Locate the cell with the specified text and output its [X, Y] center coordinate. 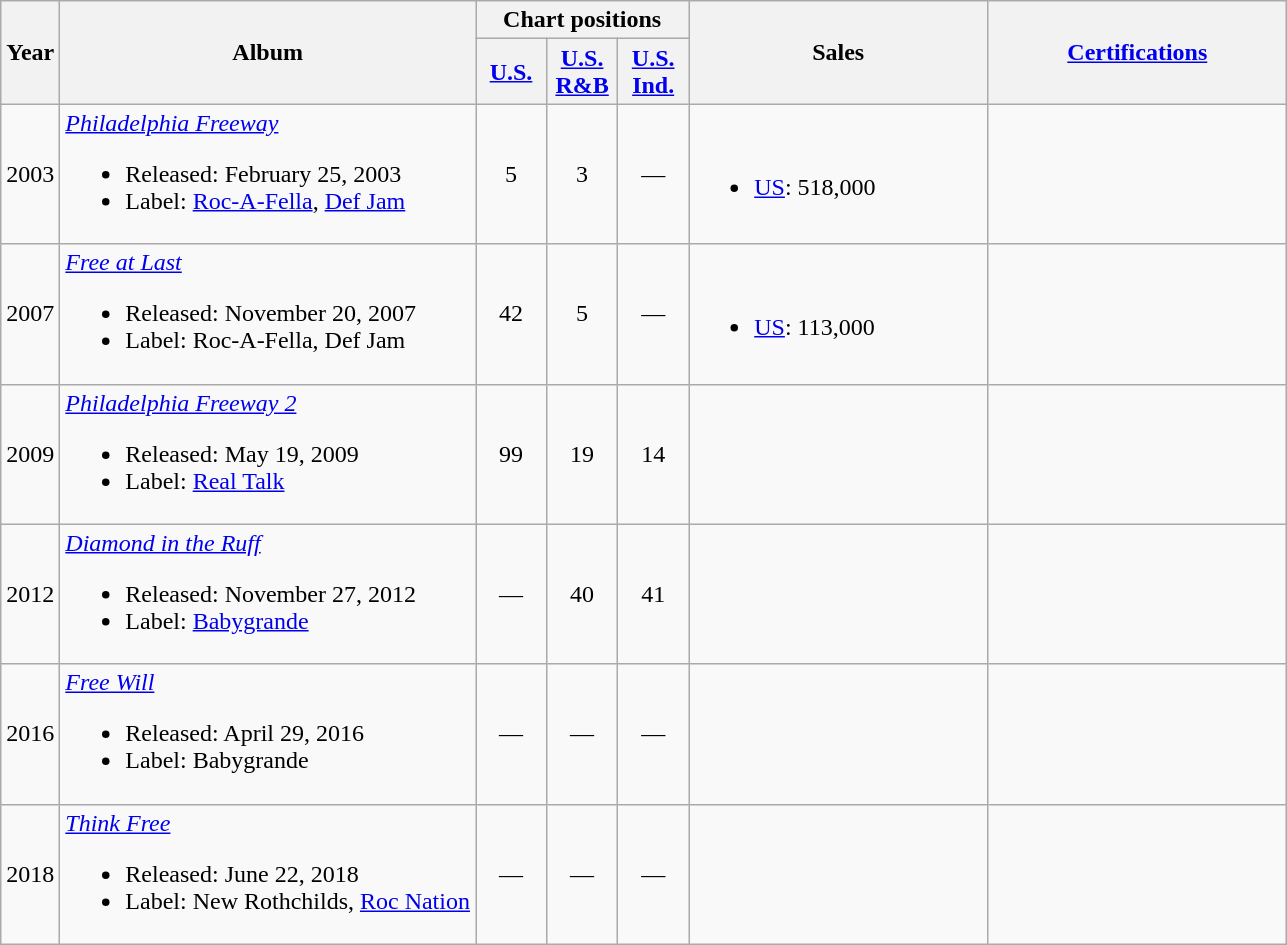
U.S. Ind. [654, 72]
Year [30, 52]
Sales [838, 52]
40 [582, 594]
Think FreeReleased: June 22, 2018Label: New Rothchilds, Roc Nation [268, 874]
Certifications [1138, 52]
U.S. [512, 72]
2009 [30, 454]
41 [654, 594]
Philadelphia FreewayReleased: February 25, 2003Label: Roc-A-Fella, Def Jam [268, 174]
U.S. R&B [582, 72]
2003 [30, 174]
19 [582, 454]
Free at LastReleased: November 20, 2007Label: Roc-A-Fella, Def Jam [268, 314]
2018 [30, 874]
Album [268, 52]
3 [582, 174]
99 [512, 454]
14 [654, 454]
2007 [30, 314]
Philadelphia Freeway 2Released: May 19, 2009Label: Real Talk [268, 454]
Diamond in the RuffReleased: November 27, 2012Label: Babygrande [268, 594]
2016 [30, 734]
Chart positions [582, 20]
42 [512, 314]
Free WillReleased: April 29, 2016Label: Babygrande [268, 734]
2012 [30, 594]
US: 113,000 [838, 314]
US: 518,000 [838, 174]
